Pinpoint the cell where the given text exists, returning its (x, y) midpoint coordinate. 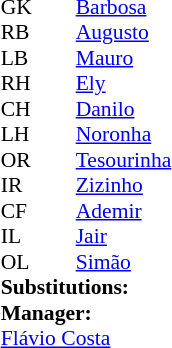
Noronha (124, 135)
Simão (124, 262)
RH (20, 83)
OR (20, 160)
Mauro (124, 58)
Substitutions: (86, 287)
LB (20, 58)
RB (20, 33)
IR (20, 185)
IL (20, 237)
CF (20, 211)
Jair (124, 237)
Augusto (124, 33)
Ely (124, 83)
CH (20, 109)
LH (20, 135)
Danilo (124, 109)
OL (20, 262)
Ademir (124, 211)
Zizinho (124, 185)
Manager: (86, 313)
Tesourinha (124, 160)
